Extract the [X, Y] coordinate from the center of the cell holding the provided text.  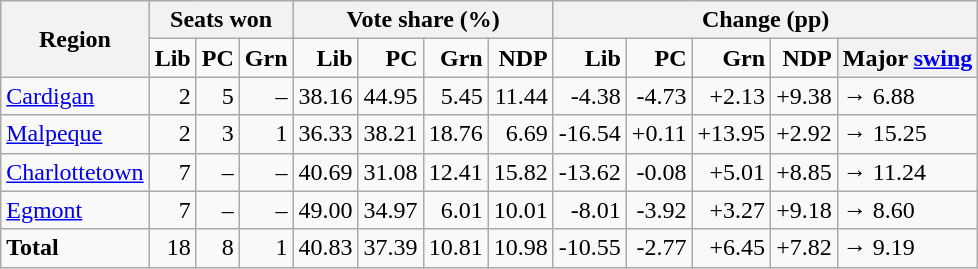
3 [218, 134]
38.21 [390, 134]
+5.01 [732, 172]
-3.92 [659, 210]
37.39 [390, 248]
40.69 [326, 172]
12.41 [456, 172]
8 [218, 248]
-8.01 [590, 210]
+0.11 [659, 134]
38.16 [326, 96]
10.98 [520, 248]
+2.13 [732, 96]
Egmont [75, 210]
5.45 [456, 96]
44.95 [390, 96]
Change (pp) [766, 20]
Malpeque [75, 134]
40.83 [326, 248]
18 [172, 248]
-4.38 [590, 96]
6.01 [456, 210]
+2.92 [804, 134]
Seats won [221, 20]
-4.73 [659, 96]
Total [75, 248]
→ 9.19 [908, 248]
6.69 [520, 134]
-16.54 [590, 134]
-2.77 [659, 248]
-13.62 [590, 172]
Major swing [908, 58]
Charlottetown [75, 172]
+9.38 [804, 96]
→ 6.88 [908, 96]
18.76 [456, 134]
+7.82 [804, 248]
Vote share (%) [423, 20]
49.00 [326, 210]
→ 15.25 [908, 134]
15.82 [520, 172]
→ 11.24 [908, 172]
11.44 [520, 96]
+13.95 [732, 134]
+9.18 [804, 210]
Cardigan [75, 96]
10.81 [456, 248]
36.33 [326, 134]
31.08 [390, 172]
-10.55 [590, 248]
+8.85 [804, 172]
→ 8.60 [908, 210]
10.01 [520, 210]
-0.08 [659, 172]
34.97 [390, 210]
+3.27 [732, 210]
+6.45 [732, 248]
5 [218, 96]
Region [75, 39]
